Provide the [X, Y] coordinate of the cell's center where the given text is located.  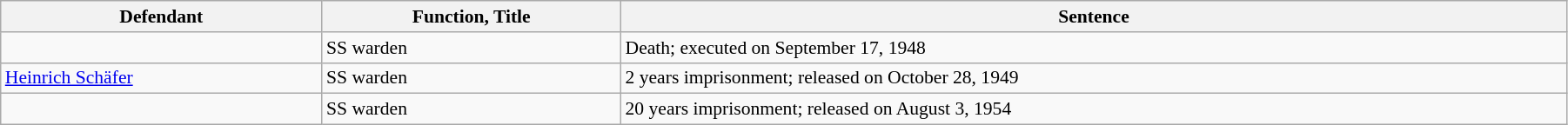
Defendant [162, 16]
20 years imprisonment; released on August 3, 1954 [1093, 109]
Sentence [1093, 16]
2 years imprisonment; released on October 28, 1949 [1093, 78]
Death; executed on September 17, 1948 [1093, 48]
Function, Title [472, 16]
Heinrich Schäfer [162, 78]
